Determine the (x, y) coordinate at the center of the cell enclosing the given text.  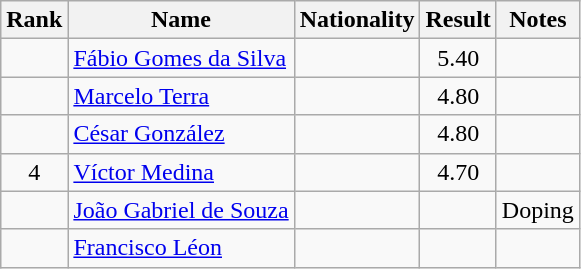
Nationality (357, 20)
4 (34, 172)
Doping (538, 210)
4.70 (458, 172)
Notes (538, 20)
João Gabriel de Souza (181, 210)
Marcelo Terra (181, 96)
Víctor Medina (181, 172)
Fábio Gomes da Silva (181, 58)
Francisco Léon (181, 248)
Result (458, 20)
César González (181, 134)
5.40 (458, 58)
Rank (34, 20)
Name (181, 20)
